Determine the [X, Y] coordinate at the center of the cell enclosing the given text.  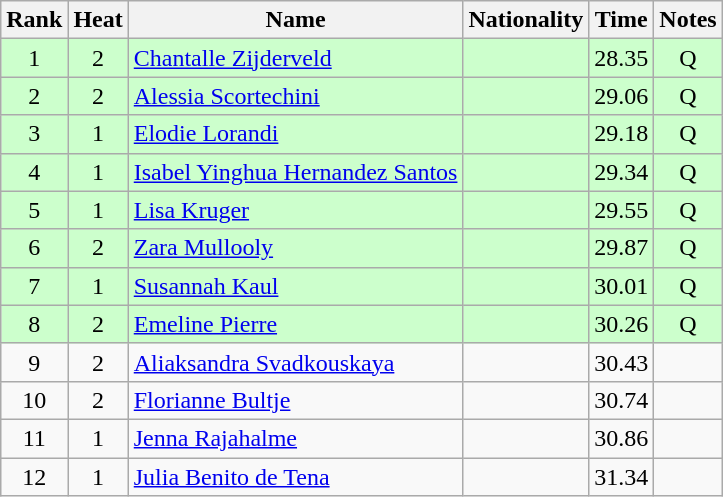
Rank [34, 20]
Notes [688, 20]
29.18 [622, 134]
30.74 [622, 400]
Zara Mullooly [296, 248]
12 [34, 477]
29.87 [622, 248]
Emeline Pierre [296, 324]
Alessia Scortechini [296, 96]
29.06 [622, 96]
Isabel Yinghua Hernandez Santos [296, 172]
5 [34, 210]
Susannah Kaul [296, 286]
9 [34, 362]
6 [34, 248]
30.86 [622, 438]
Chantalle Zijderveld [296, 58]
Time [622, 20]
31.34 [622, 477]
Lisa Kruger [296, 210]
Name [296, 20]
Jenna Rajahalme [296, 438]
Heat [98, 20]
30.01 [622, 286]
Aliaksandra Svadkouskaya [296, 362]
29.34 [622, 172]
4 [34, 172]
Julia Benito de Tena [296, 477]
29.55 [622, 210]
Florianne Bultje [296, 400]
3 [34, 134]
11 [34, 438]
28.35 [622, 58]
8 [34, 324]
30.26 [622, 324]
Nationality [526, 20]
10 [34, 400]
7 [34, 286]
30.43 [622, 362]
Elodie Lorandi [296, 134]
